From the cell containing the given text, extract its center point as (X, Y) coordinate. 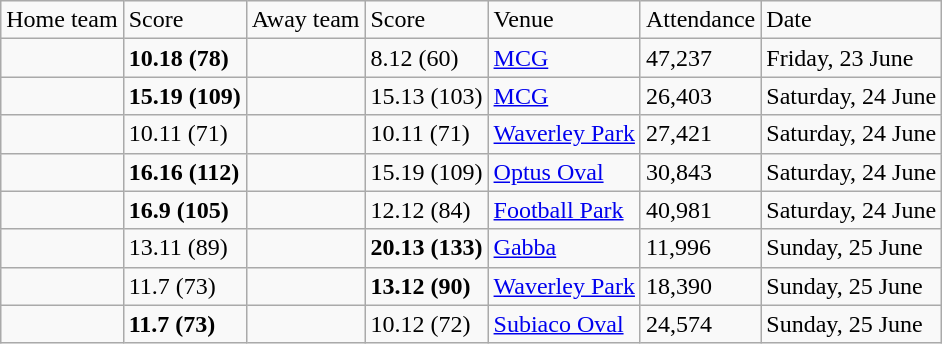
24,574 (700, 324)
Home team (62, 20)
15.13 (103) (426, 96)
30,843 (700, 172)
10.12 (72) (426, 324)
47,237 (700, 58)
13.11 (89) (184, 248)
Subiaco Oval (564, 324)
Gabba (564, 248)
13.12 (90) (426, 286)
26,403 (700, 96)
12.12 (84) (426, 210)
8.12 (60) (426, 58)
Optus Oval (564, 172)
16.9 (105) (184, 210)
10.18 (78) (184, 58)
Away team (306, 20)
Venue (564, 20)
Date (852, 20)
11,996 (700, 248)
40,981 (700, 210)
18,390 (700, 286)
Friday, 23 June (852, 58)
20.13 (133) (426, 248)
Attendance (700, 20)
Football Park (564, 210)
16.16 (112) (184, 172)
27,421 (700, 134)
